For the text-containing cell, return its midpoint in [X, Y] coordinate format. 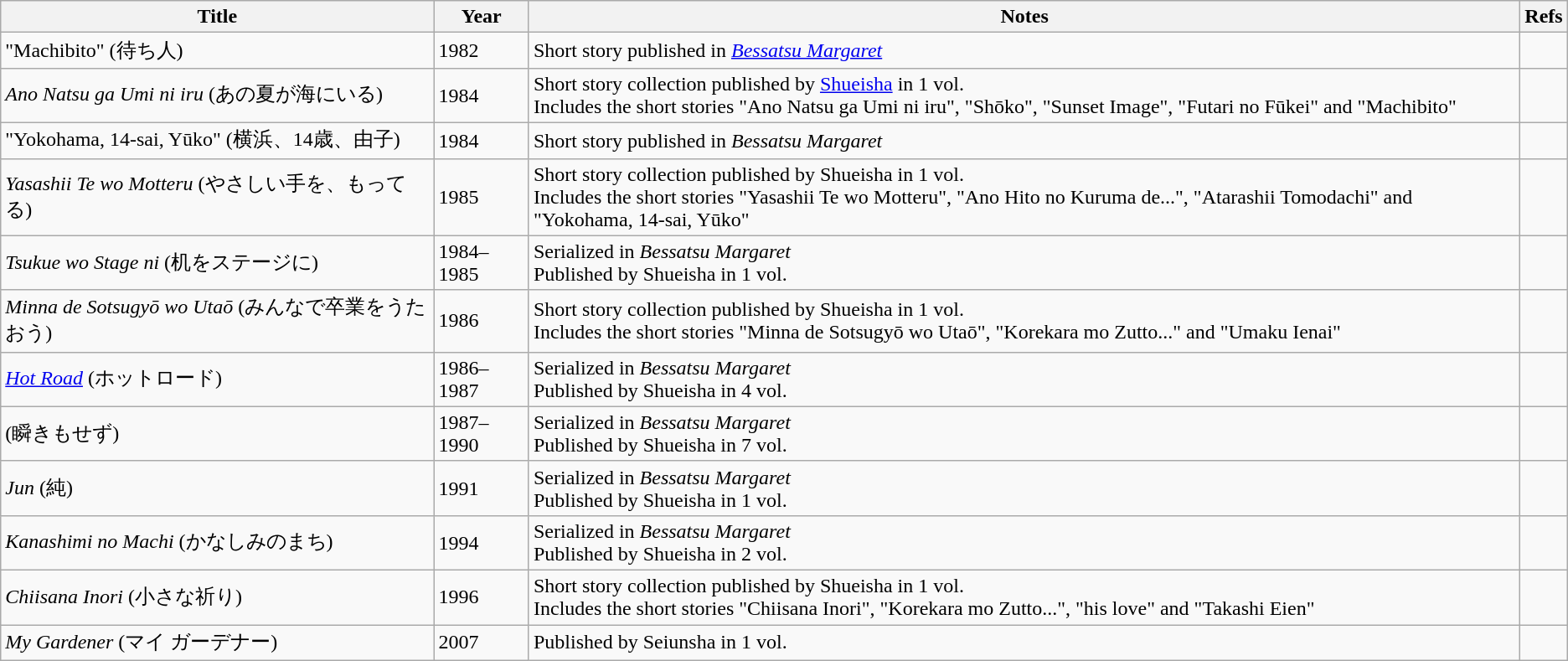
1987–1990 [481, 434]
1994 [481, 543]
Year [481, 17]
1985 [481, 197]
2007 [481, 643]
Minna de Sotsugyō wo Utaō (みんなで卒業をうたおう) [218, 321]
Serialized in Bessatsu MargaretPublished by Shueisha in 4 vol. [1024, 379]
Serialized in Bessatsu MargaretPublished by Shueisha in 2 vol. [1024, 543]
1986 [481, 321]
Kanashimi no Machi (かなしみのまち) [218, 543]
Notes [1024, 17]
1986–1987 [481, 379]
Ano Natsu ga Umi ni iru (あの夏が海にいる) [218, 96]
Chiisana Inori (小さな祈り) [218, 596]
1996 [481, 596]
Title [218, 17]
Tsukue wo Stage ni (机をステージに) [218, 263]
1982 [481, 50]
Published by Seiunsha in 1 vol. [1024, 643]
(瞬きもせず) [218, 434]
"Yokohama, 14-sai, Yūko" (横浜、14歳、由子) [218, 141]
My Gardener (マイ ガーデナー) [218, 643]
Hot Road (ホットロード) [218, 379]
Refs [1544, 17]
Yasashii Te wo Motteru (やさしい手を、もってる) [218, 197]
Serialized in Bessatsu MargaretPublished by Shueisha in 7 vol. [1024, 434]
"Machibito" (待ち人) [218, 50]
1984–1985 [481, 263]
Jun (純) [218, 488]
1991 [481, 488]
